Locate the cell with the specified text and output its (X, Y) center coordinate. 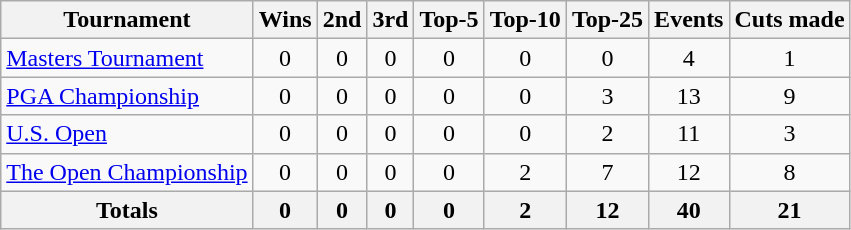
Totals (127, 210)
8 (790, 172)
21 (790, 210)
Tournament (127, 20)
U.S. Open (127, 134)
Top-10 (525, 20)
7 (607, 172)
Masters Tournament (127, 58)
Events (689, 20)
Top-25 (607, 20)
Cuts made (790, 20)
9 (790, 96)
3rd (390, 20)
2nd (342, 20)
1 (790, 58)
The Open Championship (127, 172)
PGA Championship (127, 96)
4 (689, 58)
40 (689, 210)
Wins (285, 20)
11 (689, 134)
13 (689, 96)
Top-5 (449, 20)
